Extract the [x, y] coordinate from the center of the cell holding the provided text.  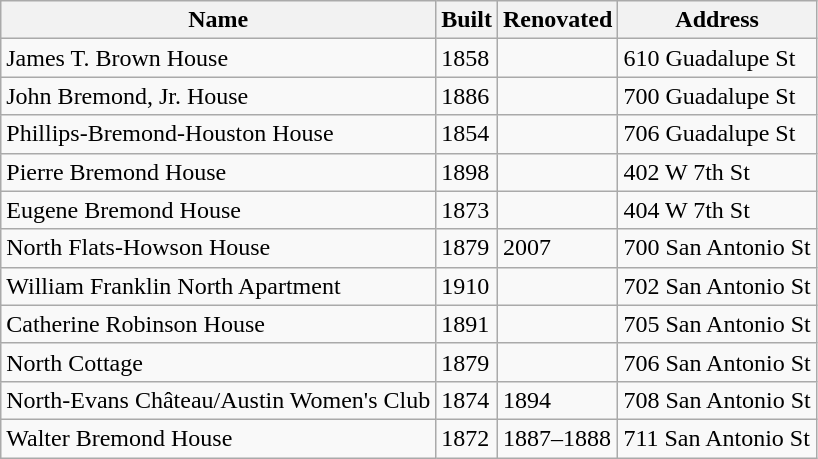
Address [717, 20]
1886 [467, 96]
Phillips-Bremond-Houston House [218, 134]
702 San Antonio St [717, 286]
Walter Bremond House [218, 438]
706 San Antonio St [717, 362]
James T. Brown House [218, 58]
402 W 7th St [717, 172]
1887–1888 [557, 438]
William Franklin North Apartment [218, 286]
404 W 7th St [717, 210]
1854 [467, 134]
North-Evans Château/Austin Women's Club [218, 400]
711 San Antonio St [717, 438]
700 Guadalupe St [717, 96]
705 San Antonio St [717, 324]
700 San Antonio St [717, 248]
1872 [467, 438]
1858 [467, 58]
North Flats-Howson House [218, 248]
Pierre Bremond House [218, 172]
North Cottage [218, 362]
Name [218, 20]
1891 [467, 324]
708 San Antonio St [717, 400]
2007 [557, 248]
1898 [467, 172]
Eugene Bremond House [218, 210]
1873 [467, 210]
Catherine Robinson House [218, 324]
610 Guadalupe St [717, 58]
John Bremond, Jr. House [218, 96]
Built [467, 20]
706 Guadalupe St [717, 134]
1874 [467, 400]
1910 [467, 286]
1894 [557, 400]
Renovated [557, 20]
